Determine the [X, Y] coordinate at the center of the cell enclosing the given text.  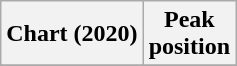
Chart (2020) [72, 34]
Peakposition [189, 34]
